Extract the [X, Y] coordinate from the center of the cell holding the provided text.  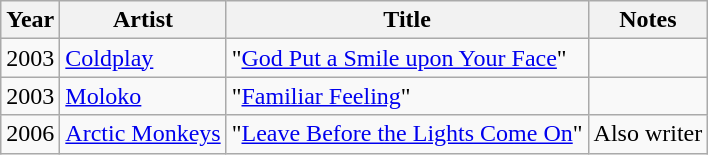
Year [30, 20]
Arctic Monkeys [143, 134]
2006 [30, 134]
Also writer [648, 134]
Artist [143, 20]
Notes [648, 20]
"Leave Before the Lights Come On" [407, 134]
Title [407, 20]
"Familiar Feeling" [407, 96]
Coldplay [143, 58]
"God Put a Smile upon Your Face" [407, 58]
Moloko [143, 96]
